Pinpoint the cell where the given text exists, returning its (x, y) midpoint coordinate. 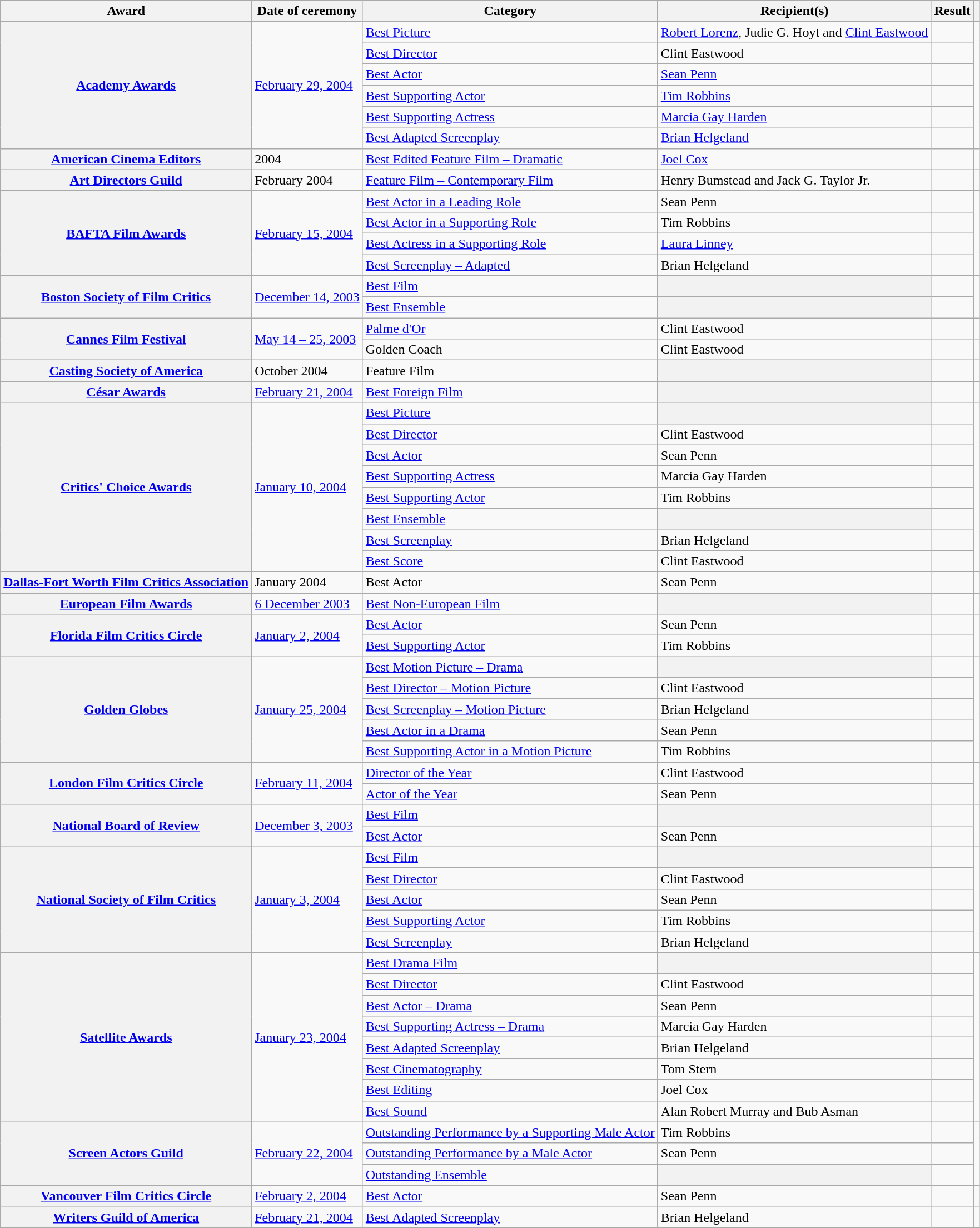
Cannes Film Festival (126, 339)
Director of the Year (510, 773)
Art Directors Guild (126, 180)
Recipient(s) (794, 11)
January 2, 2004 (307, 635)
Category (510, 11)
Best Screenplay – Adapted (510, 265)
Best Actor in a Supporting Role (510, 222)
Best Screenplay – Motion Picture (510, 709)
February 29, 2004 (307, 85)
Best Supporting Actor in a Motion Picture (510, 752)
December 3, 2003 (307, 826)
Laura Linney (794, 243)
Date of ceremony (307, 11)
February 2, 2004 (307, 1196)
Satellite Awards (126, 1037)
Alan Robert Murray and Bub Asman (794, 1111)
London Film Critics Circle (126, 783)
February 22, 2004 (307, 1154)
Casting Society of America (126, 371)
2004 (307, 159)
May 14 – 25, 2003 (307, 339)
National Society of Film Critics (126, 899)
César Awards (126, 392)
January 3, 2004 (307, 899)
Academy Awards (126, 85)
Outstanding Performance by a Supporting Male Actor (510, 1132)
Best Actor in a Leading Role (510, 201)
Best Sound (510, 1111)
December 14, 2003 (307, 297)
Golden Globes (126, 709)
Best Drama Film (510, 963)
Best Supporting Actress – Drama (510, 1027)
February 2004 (307, 180)
Best Actor in a Drama (510, 730)
October 2004 (307, 371)
January 23, 2004 (307, 1037)
Golden Coach (510, 350)
Screen Actors Guild (126, 1154)
January 25, 2004 (307, 709)
Henry Bumstead and Jack G. Taylor Jr. (794, 180)
Best Non-European Film (510, 603)
Palme d'Or (510, 329)
Robert Lorenz, Judie G. Hoyt and Clint Eastwood (794, 32)
February 15, 2004 (307, 233)
January 2004 (307, 582)
Award (126, 11)
Florida Film Critics Circle (126, 635)
Feature Film (510, 371)
February 11, 2004 (307, 783)
Best Director – Motion Picture (510, 688)
Best Foreign Film (510, 392)
Feature Film – Contemporary Film (510, 180)
January 10, 2004 (307, 487)
Boston Society of Film Critics (126, 297)
Best Cinematography (510, 1069)
Critics' Choice Awards (126, 487)
Tom Stern (794, 1069)
Outstanding Ensemble (510, 1175)
Best Score (510, 561)
Best Edited Feature Film – Dramatic (510, 159)
BAFTA Film Awards (126, 233)
Dallas-Fort Worth Film Critics Association (126, 582)
Result (952, 11)
Best Motion Picture – Drama (510, 667)
Writers Guild of America (126, 1217)
National Board of Review (126, 826)
Best Actor – Drama (510, 1006)
Best Editing (510, 1090)
Best Actress in a Supporting Role (510, 243)
Actor of the Year (510, 794)
European Film Awards (126, 603)
American Cinema Editors (126, 159)
Vancouver Film Critics Circle (126, 1196)
Outstanding Performance by a Male Actor (510, 1154)
6 December 2003 (307, 603)
